Identify which cell holds the provided text, then report its (X, Y) central coordinate. 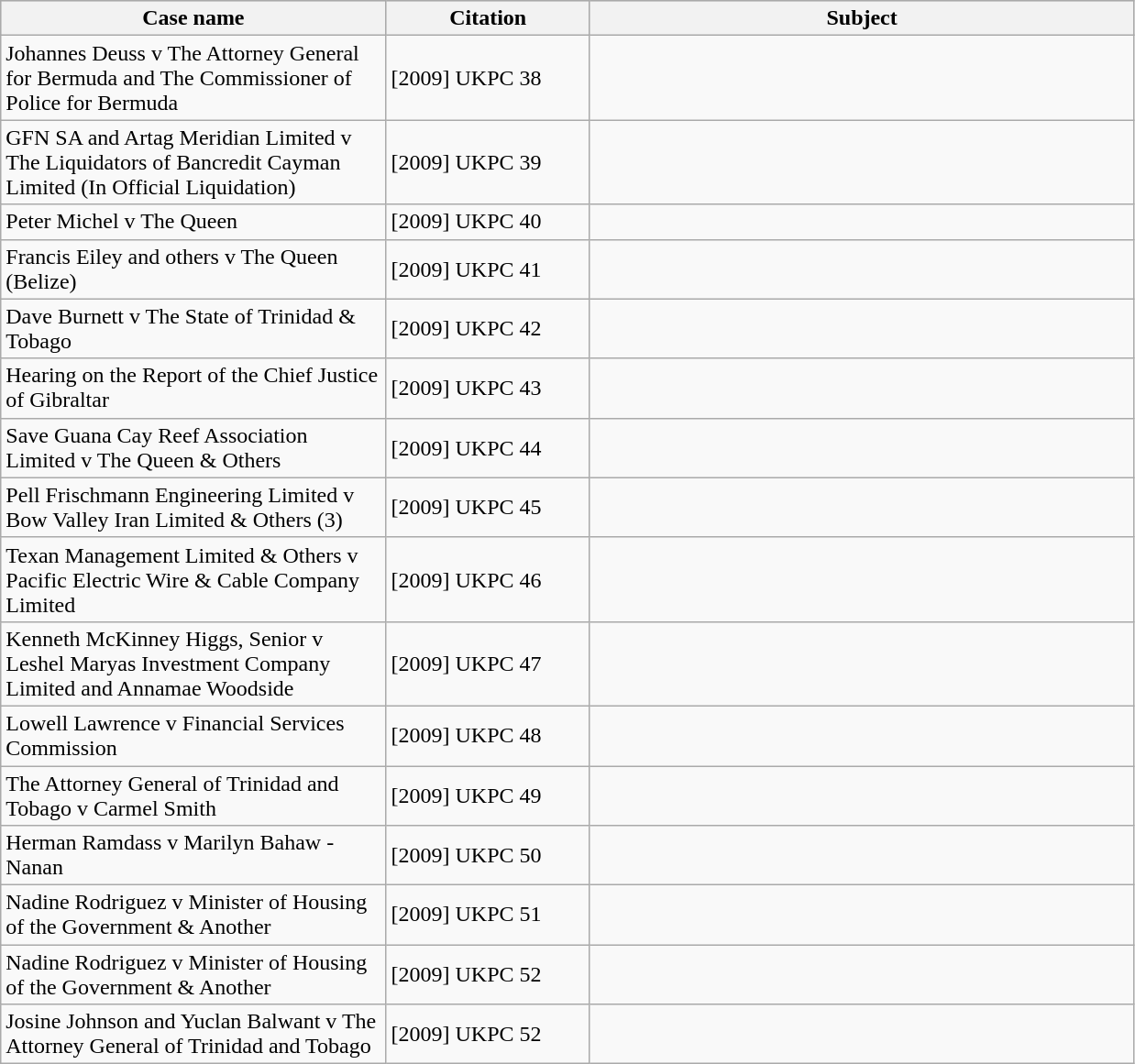
[2009] UKPC 43 (488, 389)
Subject (862, 18)
[2009] UKPC 47 (488, 664)
[2009] UKPC 40 (488, 222)
[2009] UKPC 38 (488, 78)
Johannes Deuss v The Attorney General for Bermuda and The Commissioner of Police for Bermuda (193, 78)
Lowell Lawrence v Financial Services Commission (193, 735)
Citation (488, 18)
Peter Michel v The Queen (193, 222)
Case name (193, 18)
[2009] UKPC 44 (488, 447)
[2009] UKPC 46 (488, 579)
[2009] UKPC 41 (488, 269)
Josine Johnson and Yuclan Balwant v The Attorney General of Trinidad and Tobago (193, 1034)
[2009] UKPC 42 (488, 328)
Francis Eiley and others v The Queen (Belize) (193, 269)
[2009] UKPC 48 (488, 735)
[2009] UKPC 45 (488, 508)
[2009] UKPC 51 (488, 915)
[2009] UKPC 50 (488, 856)
Herman Ramdass v Marilyn Bahaw - Nanan (193, 856)
Hearing on the Report of the Chief Justice of Gibraltar (193, 389)
The Attorney General of Trinidad and Tobago v Carmel Smith (193, 795)
[2009] UKPC 39 (488, 162)
GFN SA and Artag Meridian Limited v The Liquidators of Bancredit Cayman Limited (In Official Liquidation) (193, 162)
Kenneth McKinney Higgs, Senior v Leshel Maryas Investment Company Limited and Annamae Woodside (193, 664)
Save Guana Cay Reef Association Limited v The Queen & Others (193, 447)
Dave Burnett v The State of Trinidad & Tobago (193, 328)
Texan Management Limited & Others v Pacific Electric Wire & Cable Company Limited (193, 579)
Pell Frischmann Engineering Limited v Bow Valley Iran Limited & Others (3) (193, 508)
[2009] UKPC 49 (488, 795)
